Search for the cell housing the specified text and yield its (x, y) center coordinate. 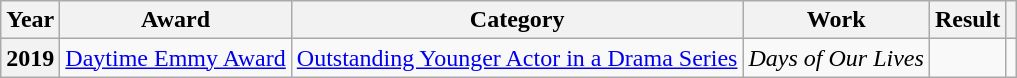
2019 (30, 58)
Outstanding Younger Actor in a Drama Series (517, 58)
Result (967, 20)
Daytime Emmy Award (176, 58)
Work (836, 20)
Days of Our Lives (836, 58)
Category (517, 20)
Award (176, 20)
Year (30, 20)
